Locate the cell with the specified text and output its [x, y] center coordinate. 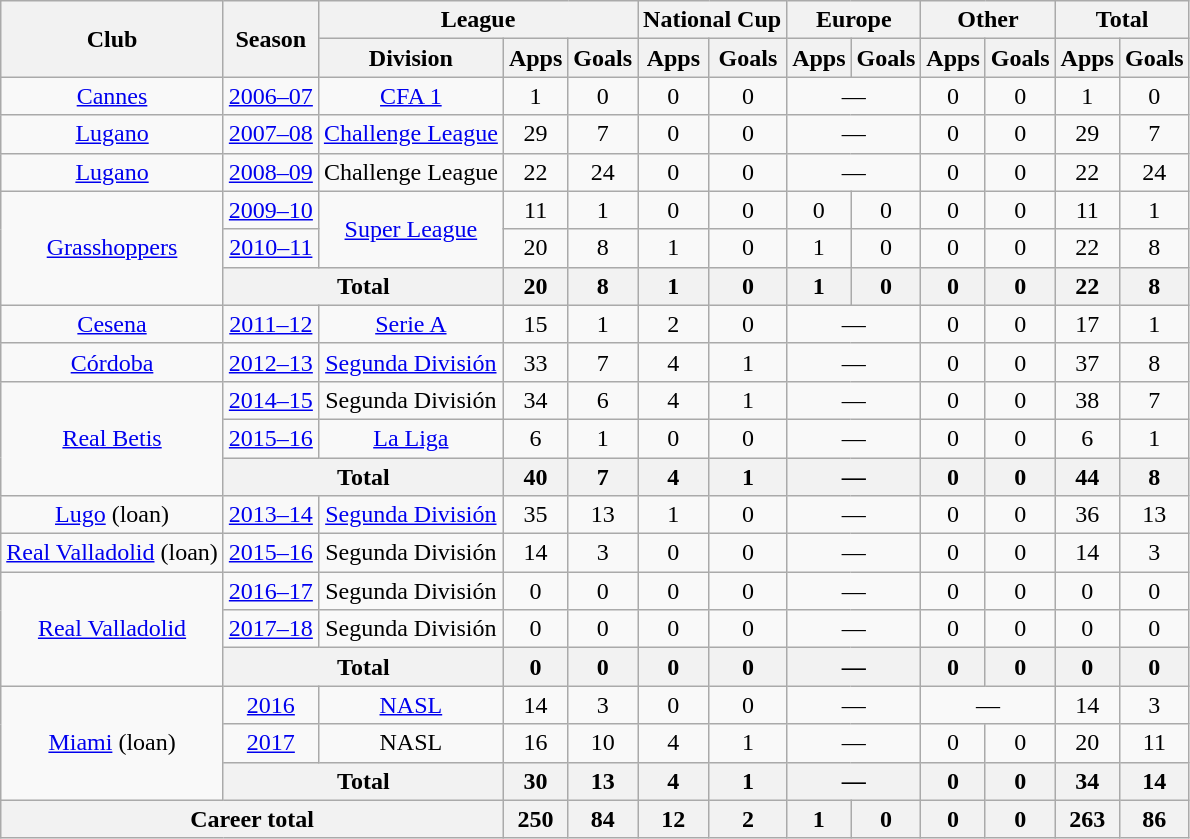
2014–15 [270, 400]
Grasshoppers [112, 248]
2007–08 [270, 134]
CFA 1 [410, 96]
Cannes [112, 96]
Cesena [112, 324]
Real Valladolid [112, 629]
Lugo (loan) [112, 515]
35 [535, 515]
40 [535, 477]
86 [1154, 819]
10 [603, 743]
38 [1087, 400]
2009–10 [270, 210]
44 [1087, 477]
2011–12 [270, 324]
2017 [270, 743]
2017–18 [270, 629]
Europe [854, 20]
Miami (loan) [112, 743]
12 [674, 819]
Club [112, 39]
2008–09 [270, 172]
National Cup [712, 20]
Córdoba [112, 362]
La Liga [410, 438]
33 [535, 362]
Super League [410, 229]
Real Valladolid (loan) [112, 553]
37 [1087, 362]
Season [270, 39]
15 [535, 324]
League [478, 20]
84 [603, 819]
2012–13 [270, 362]
17 [1087, 324]
2016–17 [270, 591]
2006–07 [270, 96]
2010–11 [270, 248]
2013–14 [270, 515]
16 [535, 743]
36 [1087, 515]
Career total [252, 819]
Division [410, 58]
Serie A [410, 324]
Other [988, 20]
30 [535, 781]
263 [1087, 819]
Real Betis [112, 438]
2016 [270, 705]
250 [535, 819]
